Output the [X, Y] coordinate of the center of the cell containing the given text.  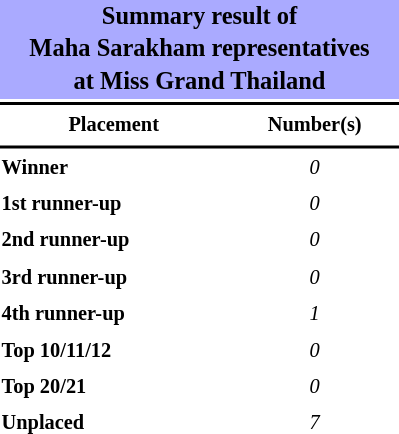
1 [314, 314]
3rd runner-up [114, 278]
1st runner-up [114, 204]
2nd runner-up [114, 241]
Summary result ofMaha Sarakham representativesat Miss Grand Thailand [200, 50]
4th runner-up [114, 314]
Top 20/21 [114, 387]
Winner [114, 168]
Number(s) [314, 125]
Placement [114, 125]
Top 10/11/12 [114, 351]
